Capture the cell that displays the provided text and extract its [x, y] central coordinate. 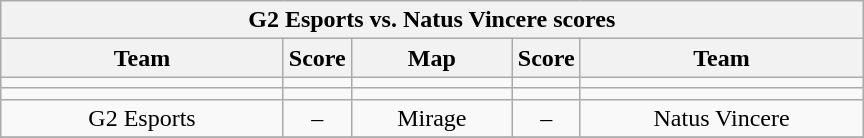
Map [432, 58]
G2 Esports [142, 118]
Natus Vincere [722, 118]
G2 Esports vs. Natus Vincere scores [432, 20]
Mirage [432, 118]
